For the text-containing cell, return its midpoint in [x, y] coordinate format. 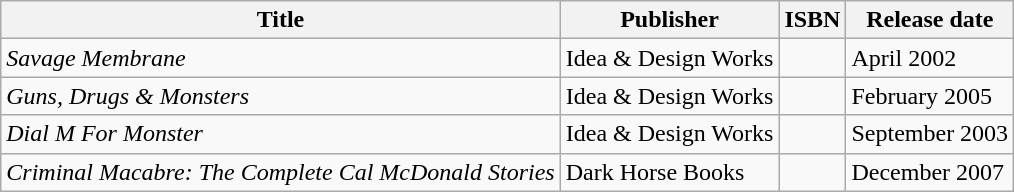
Title [280, 20]
ISBN [812, 20]
December 2007 [930, 172]
Dial M For Monster [280, 134]
Guns, Drugs & Monsters [280, 96]
Release date [930, 20]
Dark Horse Books [670, 172]
February 2005 [930, 96]
Criminal Macabre: The Complete Cal McDonald Stories [280, 172]
April 2002 [930, 58]
Savage Membrane [280, 58]
Publisher [670, 20]
September 2003 [930, 134]
